Pinpoint the cell where the given text exists, returning its [x, y] midpoint coordinate. 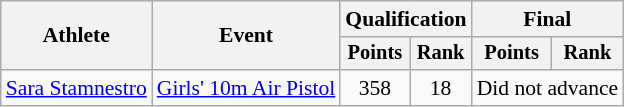
Qualification [406, 19]
Event [246, 36]
358 [374, 88]
Sara Stamnestro [76, 88]
Final [548, 19]
18 [441, 88]
Did not advance [548, 88]
Athlete [76, 36]
Girls' 10m Air Pistol [246, 88]
